Detect which cell encompasses the target text, then output its [x, y] center coordinate. 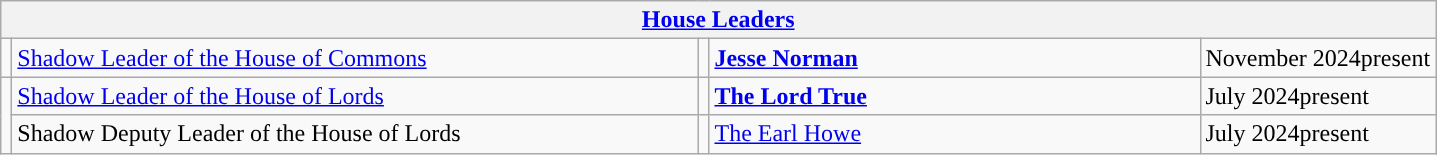
Jesse Norman [954, 58]
House Leaders [718, 20]
The Earl Howe [954, 134]
Shadow Leader of the House of Lords [355, 96]
November 2024present [1318, 58]
Shadow Deputy Leader of the House of Lords [355, 134]
Shadow Leader of the House of Commons [355, 58]
The Lord True [954, 96]
